Scan for the cell matching the given text and deliver its [x, y] coordinate at center. 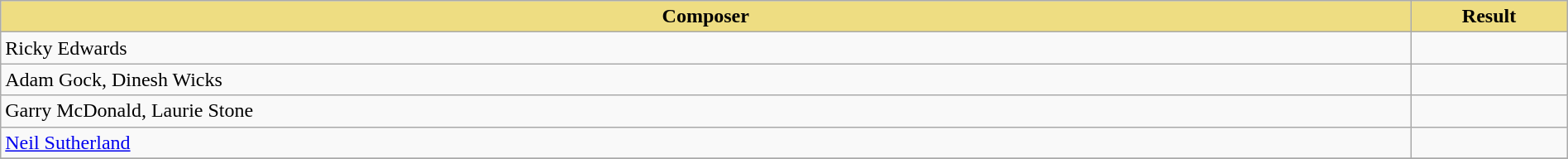
Neil Sutherland [706, 142]
Garry McDonald, Laurie Stone [706, 111]
Composer [706, 17]
Result [1489, 17]
Ricky Edwards [706, 48]
Adam Gock, Dinesh Wicks [706, 79]
